Search for the cell housing the specified text and yield its [x, y] center coordinate. 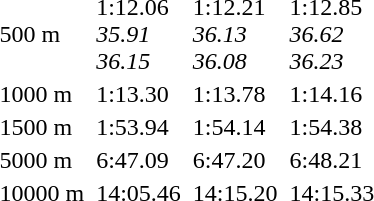
6:47.09 [139, 160]
1:13.78 [235, 94]
1:53.94 [139, 127]
1:54.14 [235, 127]
1:13.30 [139, 94]
6:47.20 [235, 160]
